Find where the given text appears and provide that cell's center as [X, Y] coordinate. 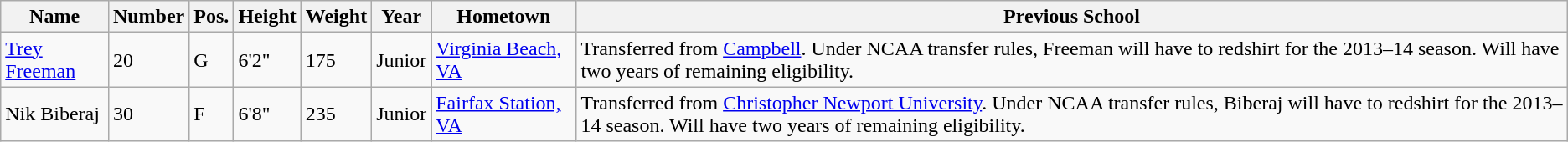
Weight [336, 17]
Height [267, 17]
Fairfax Station, VA [504, 114]
Year [402, 17]
Name [55, 17]
Hometown [504, 17]
Nik Biberaj [55, 114]
F [211, 114]
Pos. [211, 17]
G [211, 60]
Previous School [1072, 17]
175 [336, 60]
Virginia Beach, VA [504, 60]
235 [336, 114]
Number [148, 17]
30 [148, 114]
Trey Freeman [55, 60]
20 [148, 60]
6'2" [267, 60]
6'8" [267, 114]
